Identify which cell holds the provided text, then report its (X, Y) central coordinate. 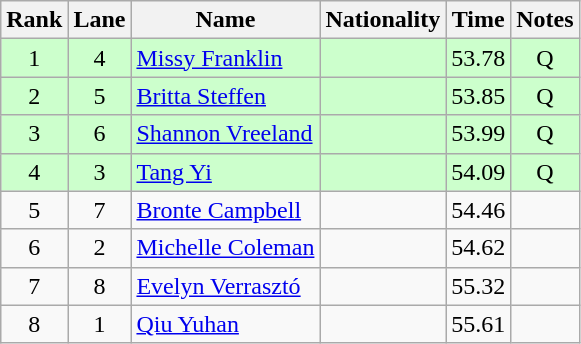
55.32 (478, 286)
Lane (100, 20)
Notes (545, 20)
53.85 (478, 96)
Name (226, 20)
Nationality (383, 20)
54.09 (478, 172)
Bronte Campbell (226, 210)
Missy Franklin (226, 58)
54.46 (478, 210)
Tang Yi (226, 172)
Qiu Yuhan (226, 324)
Shannon Vreeland (226, 134)
Evelyn Verrasztó (226, 286)
53.99 (478, 134)
54.62 (478, 248)
55.61 (478, 324)
Time (478, 20)
53.78 (478, 58)
Rank (34, 20)
Michelle Coleman (226, 248)
Britta Steffen (226, 96)
